From the cell containing the given text, extract its center point as (X, Y) coordinate. 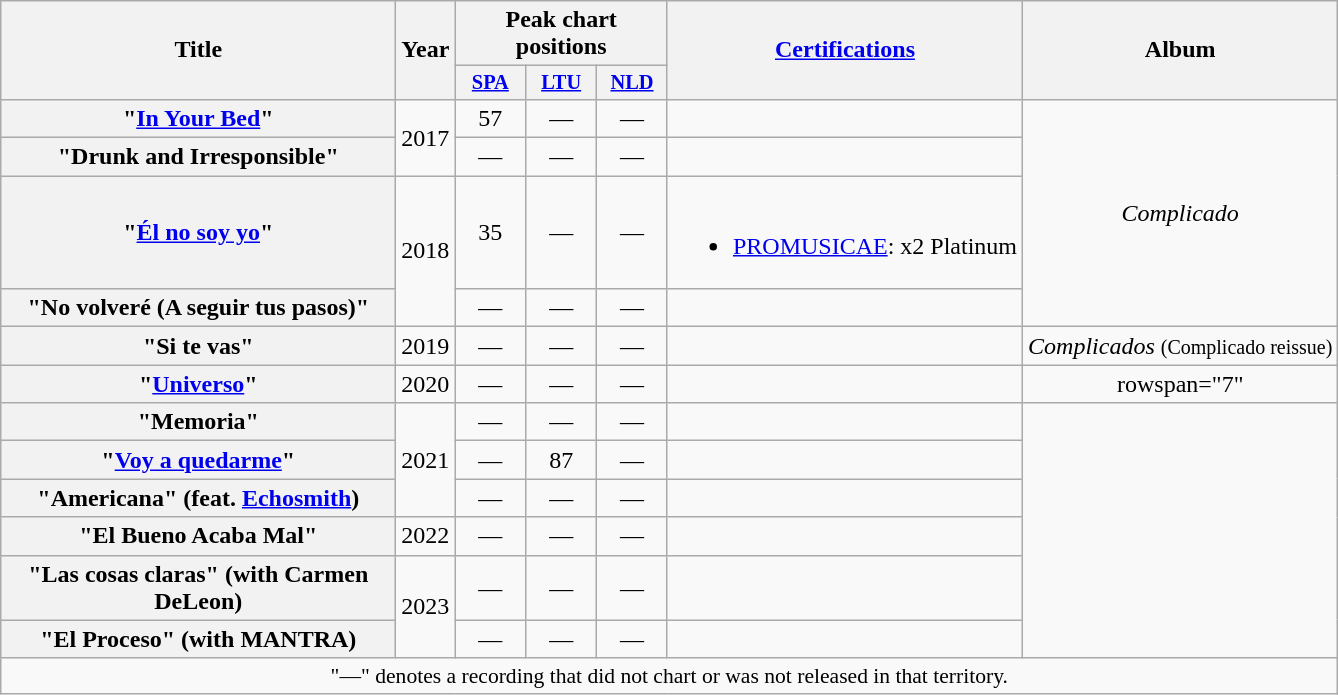
"Drunk and Irresponsible" (198, 157)
"In Your Bed" (198, 118)
"El Bueno Acaba Mal" (198, 536)
35 (490, 232)
"Él no soy yo" (198, 232)
2020 (426, 384)
Certifications (844, 50)
SPA (490, 83)
Title (198, 50)
Year (426, 50)
2017 (426, 137)
PROMUSICAE: x2 Platinum (844, 232)
87 (562, 460)
Complicado (1180, 212)
LTU (562, 83)
Complicados (Complicado reissue) (1180, 346)
57 (490, 118)
"Memoria" (198, 422)
Album (1180, 50)
"Las cosas claras" (with Carmen DeLeon) (198, 588)
2019 (426, 346)
NLD (632, 83)
"No volveré (A seguir tus pasos)" (198, 308)
2022 (426, 536)
"Voy a quedarme" (198, 460)
"Americana" (feat. Echosmith) (198, 498)
Peak chart positions (562, 34)
rowspan="7" (1180, 384)
2021 (426, 460)
2023 (426, 606)
"El Proceso" (with MANTRA) (198, 639)
"Universo" (198, 384)
"Si te vas" (198, 346)
"—" denotes a recording that did not chart or was not released in that territory. (670, 676)
2018 (426, 252)
